Output the [x, y] coordinate of the center of the cell containing the given text.  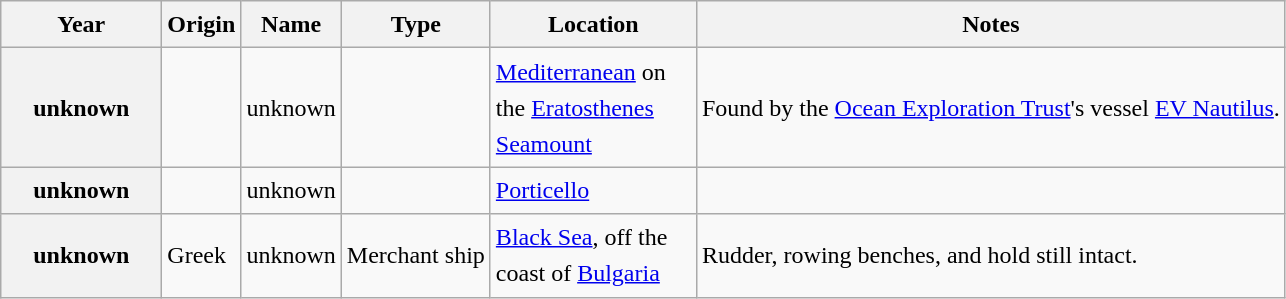
Mediterranean on the Eratosthenes Seamount [593, 108]
Black Sea, off the coast of Bulgaria [593, 256]
Porticello [593, 190]
Location [593, 24]
Greek [202, 256]
Origin [202, 24]
Rudder, rowing benches, and hold still intact. [990, 256]
Notes [990, 24]
Type [416, 24]
Merchant ship [416, 256]
Found by the Ocean Exploration Trust's vessel EV Nautilus. [990, 108]
Year [82, 24]
Name [291, 24]
